Detect which cell encompasses the target text, then output its (X, Y) center coordinate. 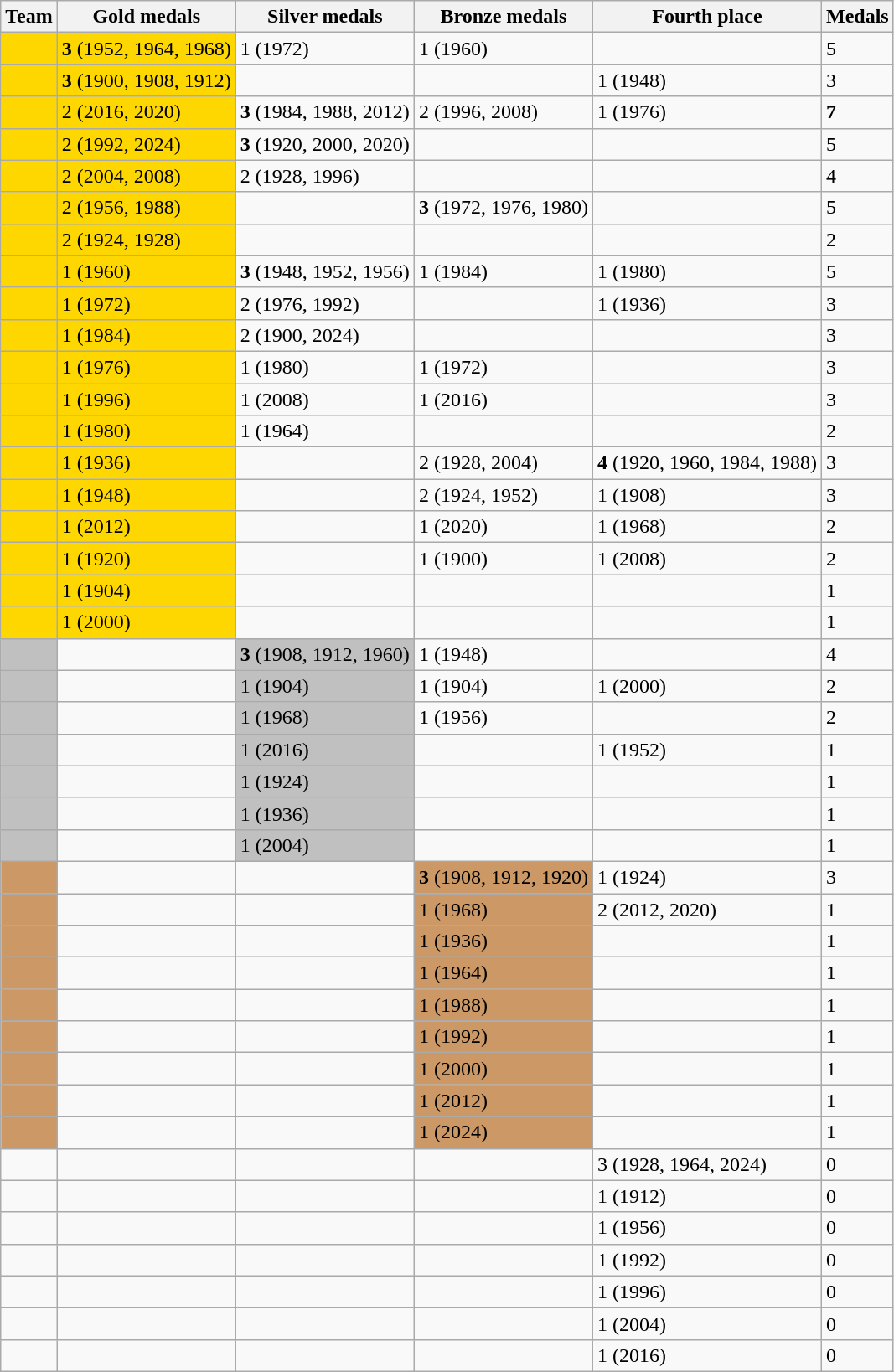
1 (1908) (707, 495)
2 (2004, 2008) (146, 176)
2 (2016, 2020) (146, 112)
3 (1972, 1976, 1980) (503, 208)
1 (2024) (503, 1132)
2 (1928, 2004) (503, 463)
2 (1924, 1928) (146, 240)
3 (1908, 1912, 1960) (325, 654)
2 (1992, 2024) (146, 144)
2 (1956, 1988) (146, 208)
3 (1948, 1952, 1956) (325, 271)
3 (1952, 1964, 1968) (146, 49)
Bronze medals (503, 17)
2 (1928, 1996) (325, 176)
3 (1900, 1908, 1912) (146, 80)
1 (1912) (707, 1196)
Team (29, 17)
2 (1900, 2024) (325, 335)
1 (1900) (503, 559)
4 (1920, 1960, 1984, 1988) (707, 463)
7 (857, 112)
2 (1924, 1952) (503, 495)
Fourth place (707, 17)
2 (2012, 2020) (707, 909)
2 (1976, 1992) (325, 303)
3 (1920, 2000, 2020) (325, 144)
3 (1908, 1912, 1920) (503, 877)
1 (1952) (707, 750)
Medals (857, 17)
Silver medals (325, 17)
3 (1984, 1988, 2012) (325, 112)
Gold medals (146, 17)
2 (1996, 2008) (503, 112)
3 (1928, 1964, 2024) (707, 1164)
1 (2020) (503, 527)
1 (1988) (503, 1005)
1 (1920) (146, 559)
